Return (X, Y) of the center of cell containing provided text 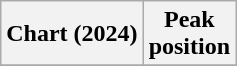
Chart (2024) (72, 34)
Peakposition (189, 34)
